Search for the cell housing the specified text and yield its [X, Y] center coordinate. 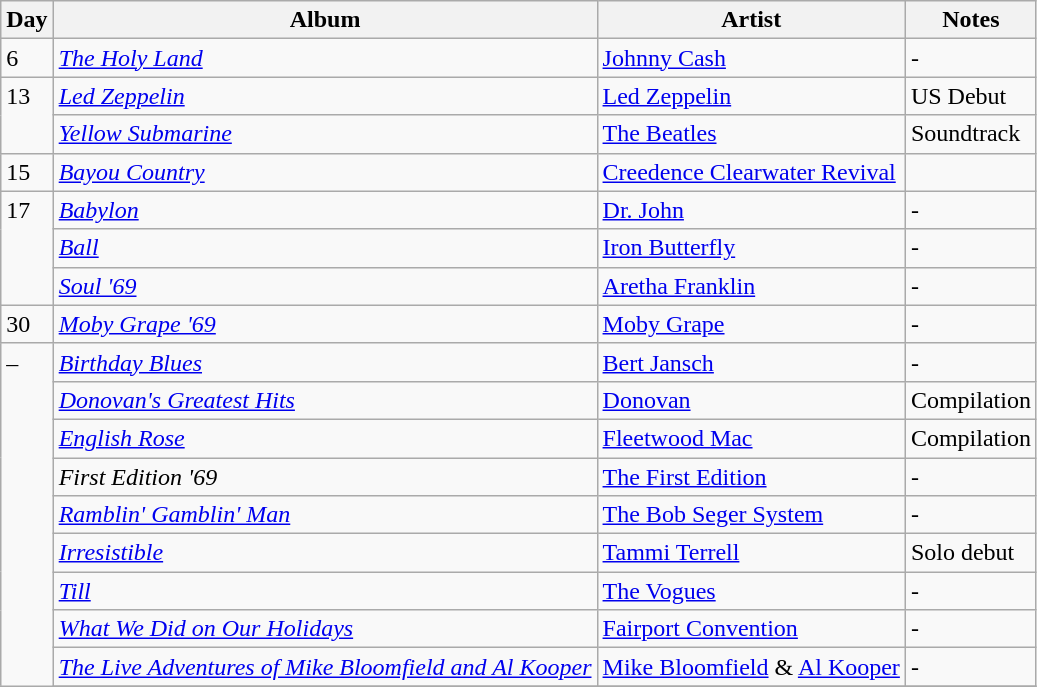
Fairport Convention [751, 629]
30 [27, 324]
Moby Grape [751, 324]
Johnny Cash [751, 58]
Solo debut [970, 553]
Notes [970, 20]
Ball [325, 248]
English Rose [325, 438]
Day [27, 20]
The Vogues [751, 591]
Artist [751, 20]
First Edition '69 [325, 477]
Donovan [751, 400]
The Beatles [751, 134]
Till [325, 591]
The Live Adventures of Mike Bloomfield and Al Kooper [325, 667]
6 [27, 58]
Yellow Submarine [325, 134]
Mike Bloomfield & Al Kooper [751, 667]
Dr. John [751, 210]
Creedence Clearwater Revival [751, 172]
Soundtrack [970, 134]
Fleetwood Mac [751, 438]
Tammi Terrell [751, 553]
Babylon [325, 210]
Donovan's Greatest Hits [325, 400]
15 [27, 172]
The Holy Land [325, 58]
Iron Butterfly [751, 248]
Moby Grape '69 [325, 324]
The First Edition [751, 477]
Irresistible [325, 553]
What We Did on Our Holidays [325, 629]
The Bob Seger System [751, 515]
Aretha Franklin [751, 286]
17 [27, 248]
– [27, 514]
Soul '69 [325, 286]
Birthday Blues [325, 362]
US Debut [970, 96]
Bert Jansch [751, 362]
13 [27, 115]
Ramblin' Gamblin' Man [325, 515]
Bayou Country [325, 172]
Album [325, 20]
